Detect which cell encompasses the target text, then output its (X, Y) center coordinate. 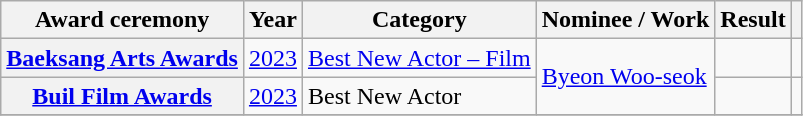
Buil Film Awards (122, 96)
Award ceremony (122, 20)
Best New Actor (419, 96)
Result (753, 20)
Year (272, 20)
Nominee / Work (626, 20)
Best New Actor – Film (419, 58)
Category (419, 20)
Baeksang Arts Awards (122, 58)
Byeon Woo-seok (626, 77)
